Output the (x, y) coordinate of the center of the cell containing the given text.  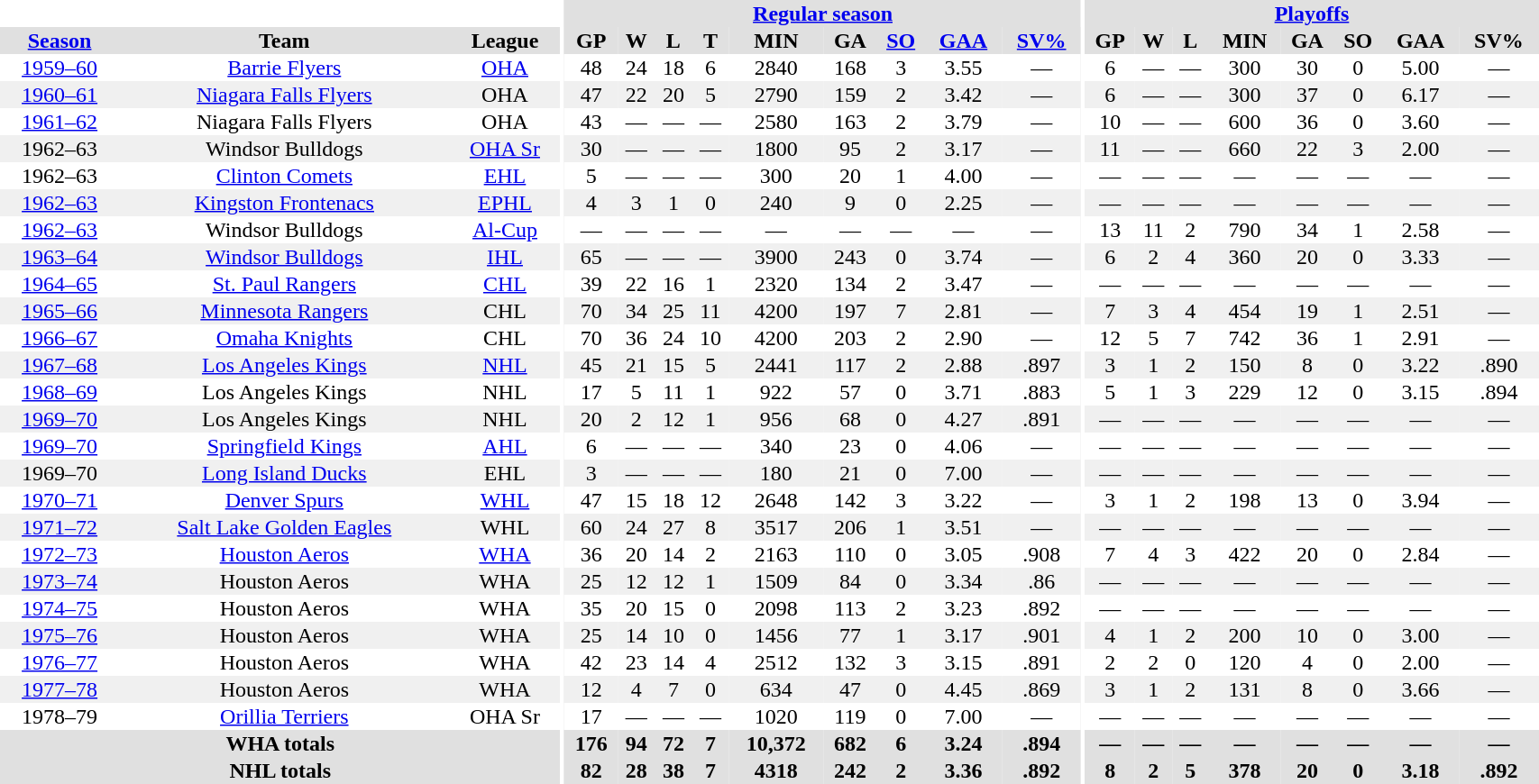
2.88 (964, 365)
660 (1245, 149)
956 (775, 419)
3.42 (964, 95)
242 (849, 770)
Playoffs (1313, 14)
2.91 (1421, 338)
142 (849, 500)
1509 (775, 581)
197 (849, 311)
Omaha Knights (284, 338)
.86 (1041, 581)
6.17 (1421, 95)
43 (591, 122)
3.94 (1421, 500)
Al-Cup (505, 230)
Denver Spurs (284, 500)
200 (1245, 635)
1964–65 (60, 284)
4.06 (964, 446)
1968–69 (60, 392)
378 (1245, 770)
77 (849, 635)
132 (849, 662)
.890 (1498, 365)
27 (673, 527)
240 (775, 203)
340 (775, 446)
45 (591, 365)
60 (591, 527)
163 (849, 122)
3.36 (964, 770)
.901 (1041, 635)
3.71 (964, 392)
1959–60 (60, 68)
82 (591, 770)
360 (1245, 257)
3900 (775, 257)
Season (60, 41)
68 (849, 419)
10,372 (775, 743)
3.55 (964, 68)
Salt Lake Golden Eagles (284, 527)
3.00 (1421, 635)
3.34 (964, 581)
.897 (1041, 365)
119 (849, 716)
AHL (505, 446)
2098 (775, 608)
682 (849, 743)
95 (849, 149)
600 (1245, 122)
Long Island Ducks (284, 473)
1973–74 (60, 581)
1800 (775, 149)
3.51 (964, 527)
206 (849, 527)
Orillia Terriers (284, 716)
9 (849, 203)
2.84 (1421, 554)
1976–77 (60, 662)
3.66 (1421, 689)
4.27 (964, 419)
Regular season (822, 14)
4.00 (964, 176)
35 (591, 608)
422 (1245, 554)
117 (849, 365)
3.24 (964, 743)
Springfield Kings (284, 446)
2648 (775, 500)
198 (1245, 500)
League (505, 41)
.883 (1041, 392)
3.60 (1421, 122)
120 (1245, 662)
1020 (775, 716)
1974–75 (60, 608)
4318 (775, 770)
1970–71 (60, 500)
Barrie Flyers (284, 68)
1975–76 (60, 635)
2.51 (1421, 311)
3.79 (964, 122)
159 (849, 95)
3.23 (964, 608)
48 (591, 68)
WHA totals (280, 743)
38 (673, 770)
42 (591, 662)
2790 (775, 95)
176 (591, 743)
19 (1307, 311)
1967–68 (60, 365)
180 (775, 473)
St. Paul Rangers (284, 284)
2580 (775, 122)
2.58 (1421, 230)
T (710, 41)
3.47 (964, 284)
1971–72 (60, 527)
3.05 (964, 554)
131 (1245, 689)
4.45 (964, 689)
IHL (505, 257)
37 (1307, 95)
203 (849, 338)
NHL totals (280, 770)
.869 (1041, 689)
113 (849, 608)
65 (591, 257)
16 (673, 284)
1963–64 (60, 257)
Kingston Frontenacs (284, 203)
634 (775, 689)
2441 (775, 365)
Clinton Comets (284, 176)
2512 (775, 662)
110 (849, 554)
94 (637, 743)
72 (673, 743)
922 (775, 392)
57 (849, 392)
5.00 (1421, 68)
.908 (1041, 554)
1965–66 (60, 311)
28 (637, 770)
3.74 (964, 257)
243 (849, 257)
1960–61 (60, 95)
454 (1245, 311)
2.90 (964, 338)
2163 (775, 554)
84 (849, 581)
790 (1245, 230)
229 (1245, 392)
168 (849, 68)
1961–62 (60, 122)
39 (591, 284)
2320 (775, 284)
150 (1245, 365)
2840 (775, 68)
3517 (775, 527)
2.81 (964, 311)
3.33 (1421, 257)
742 (1245, 338)
Team (284, 41)
Minnesota Rangers (284, 311)
1977–78 (60, 689)
134 (849, 284)
2.25 (964, 203)
3.18 (1421, 770)
EPHL (505, 203)
1978–79 (60, 716)
1966–67 (60, 338)
1456 (775, 635)
1972–73 (60, 554)
